Return the (x, y) coordinate for the center point of the cell that contains the specified text.  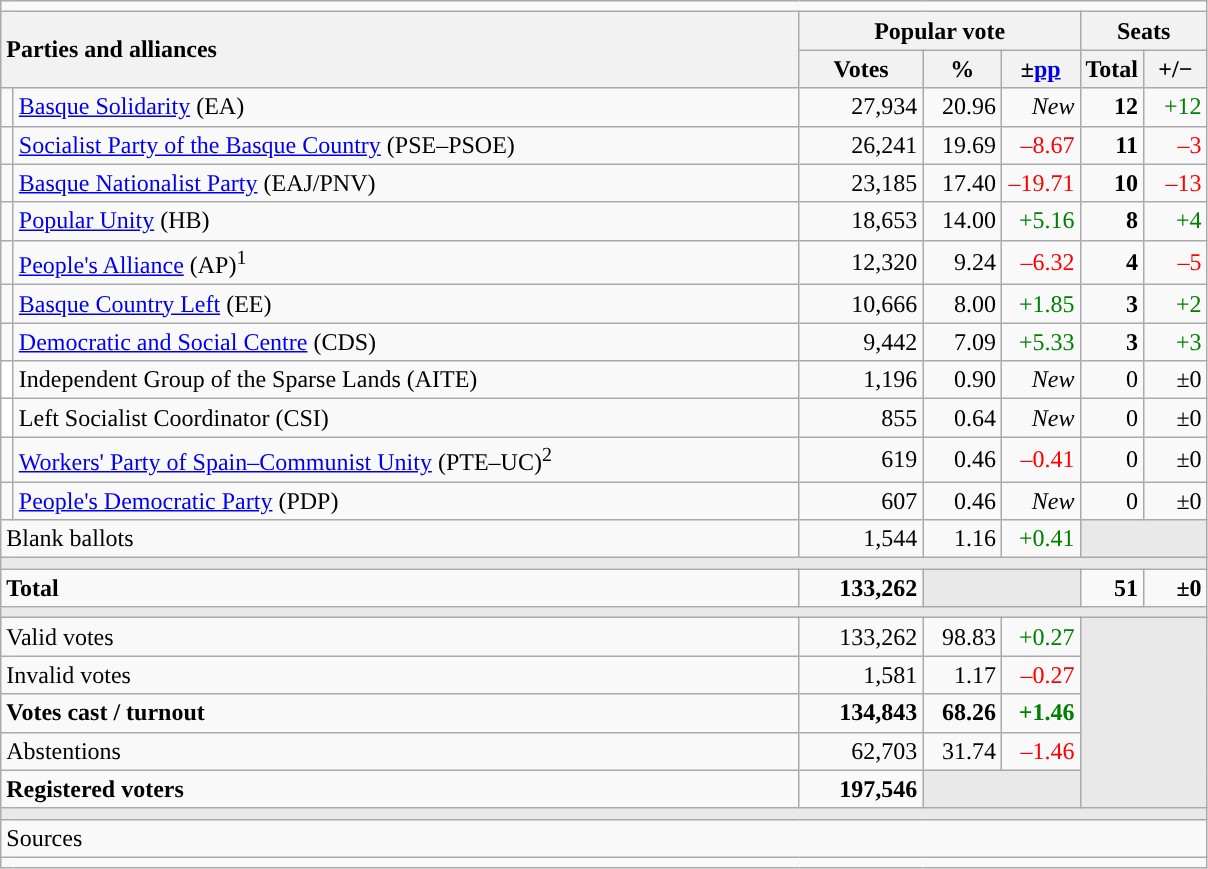
Seats (1144, 31)
98.83 (962, 637)
1,544 (861, 539)
10 (1112, 183)
31.74 (962, 751)
18,653 (861, 221)
619 (861, 460)
+0.41 (1040, 539)
Socialist Party of the Basque Country (PSE–PSOE) (406, 145)
1,196 (861, 380)
–0.41 (1040, 460)
62,703 (861, 751)
+5.16 (1040, 221)
20.96 (962, 107)
+1.85 (1040, 304)
–8.67 (1040, 145)
14.00 (962, 221)
Popular vote (940, 31)
Independent Group of the Sparse Lands (AITE) (406, 380)
7.09 (962, 342)
607 (861, 501)
68.26 (962, 713)
26,241 (861, 145)
Parties and alliances (400, 50)
134,843 (861, 713)
0.64 (962, 418)
Abstentions (400, 751)
Democratic and Social Centre (CDS) (406, 342)
+12 (1176, 107)
12,320 (861, 262)
+1.46 (1040, 713)
855 (861, 418)
+2 (1176, 304)
Left Socialist Coordinator (CSI) (406, 418)
–0.27 (1040, 675)
4 (1112, 262)
10,666 (861, 304)
+4 (1176, 221)
9,442 (861, 342)
Valid votes (400, 637)
% (962, 69)
–19.71 (1040, 183)
1.16 (962, 539)
+0.27 (1040, 637)
Sources (604, 838)
Popular Unity (HB) (406, 221)
9.24 (962, 262)
Invalid votes (400, 675)
Workers' Party of Spain–Communist Unity (PTE–UC)2 (406, 460)
±pp (1040, 69)
–5 (1176, 262)
8 (1112, 221)
11 (1112, 145)
Registered voters (400, 789)
27,934 (861, 107)
Basque Nationalist Party (EAJ/PNV) (406, 183)
Votes (861, 69)
+5.33 (1040, 342)
Basque Country Left (EE) (406, 304)
–6.32 (1040, 262)
–13 (1176, 183)
19.69 (962, 145)
1,581 (861, 675)
1.17 (962, 675)
People's Democratic Party (PDP) (406, 501)
197,546 (861, 789)
Votes cast / turnout (400, 713)
+/− (1176, 69)
51 (1112, 588)
–1.46 (1040, 751)
12 (1112, 107)
Basque Solidarity (EA) (406, 107)
People's Alliance (AP)1 (406, 262)
17.40 (962, 183)
+3 (1176, 342)
Blank ballots (400, 539)
0.90 (962, 380)
23,185 (861, 183)
–3 (1176, 145)
8.00 (962, 304)
